Output the (X, Y) coordinate of the center of the cell containing the given text.  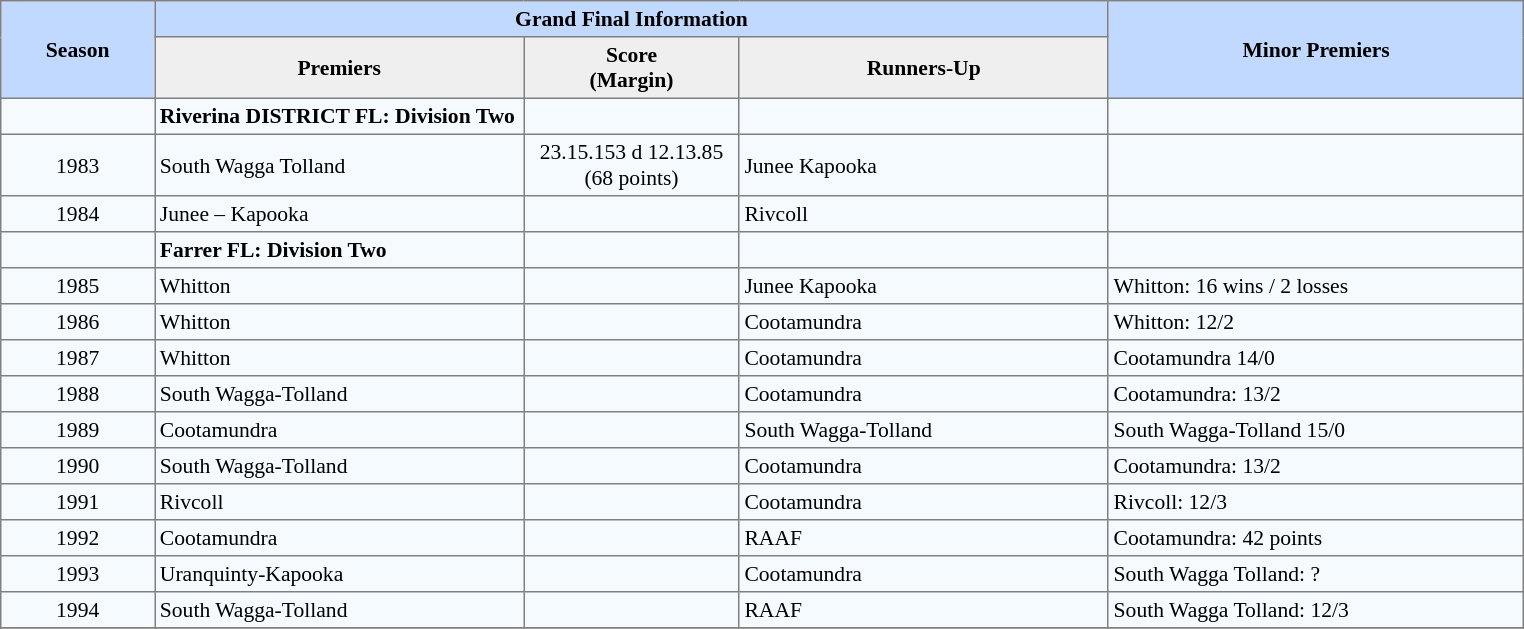
Premiers (340, 68)
1988 (78, 394)
South Wagga Tolland: 12/3 (1316, 610)
1983 (78, 165)
1985 (78, 286)
South Wagga-Tolland 15/0 (1316, 430)
1989 (78, 430)
South Wagga Tolland: ? (1316, 574)
Cootamundra 14/0 (1316, 358)
South Wagga Tolland (340, 165)
Farrer FL: Division Two (340, 250)
1990 (78, 466)
Rivcoll: 12/3 (1316, 502)
Grand Final Information (632, 19)
23.15.153 d 12.13.85(68 points) (632, 165)
Whitton: 12/2 (1316, 322)
Minor Premiers (1316, 50)
Cootamundra: 42 points (1316, 538)
1991 (78, 502)
1994 (78, 610)
Riverina DISTRICT FL: Division Two (340, 116)
1993 (78, 574)
Runners-Up (924, 68)
Whitton: 16 wins / 2 losses (1316, 286)
1986 (78, 322)
Junee – Kapooka (340, 214)
1992 (78, 538)
Uranquinty-Kapooka (340, 574)
1987 (78, 358)
Score(Margin) (632, 68)
1984 (78, 214)
Season (78, 50)
